Capture the cell that displays the provided text and extract its [x, y] central coordinate. 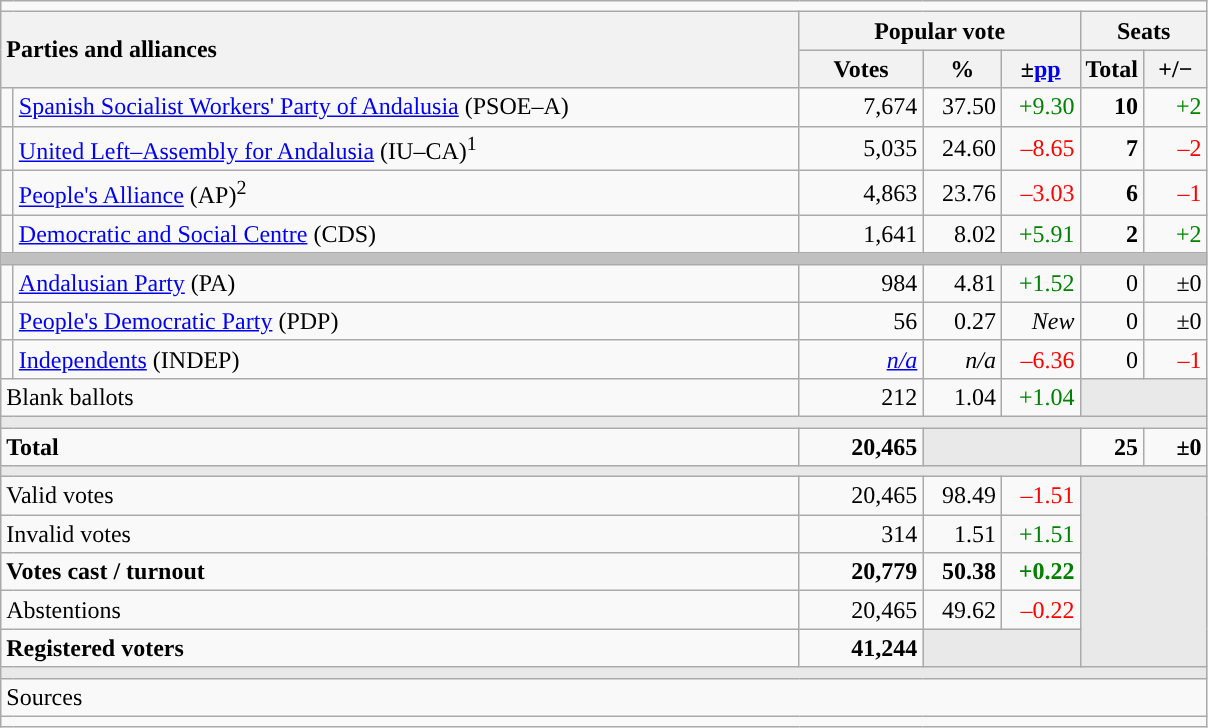
314 [861, 534]
24.60 [962, 148]
Registered voters [400, 648]
+/− [1176, 69]
–1.51 [1040, 496]
0.27 [962, 321]
+1.04 [1040, 397]
41,244 [861, 648]
23.76 [962, 194]
Blank ballots [400, 397]
37.50 [962, 107]
Independents (INDEP) [406, 359]
Seats [1144, 31]
–3.03 [1040, 194]
–0.22 [1040, 610]
7,674 [861, 107]
United Left–Assembly for Andalusia (IU–CA)1 [406, 148]
% [962, 69]
1,641 [861, 234]
6 [1112, 194]
4.81 [962, 283]
+9.30 [1040, 107]
8.02 [962, 234]
People's Democratic Party (PDP) [406, 321]
98.49 [962, 496]
Votes cast / turnout [400, 572]
984 [861, 283]
Parties and alliances [400, 50]
Spanish Socialist Workers' Party of Andalusia (PSOE–A) [406, 107]
4,863 [861, 194]
Invalid votes [400, 534]
49.62 [962, 610]
212 [861, 397]
Popular vote [940, 31]
–6.36 [1040, 359]
People's Alliance (AP)2 [406, 194]
Democratic and Social Centre (CDS) [406, 234]
Valid votes [400, 496]
+5.91 [1040, 234]
1.51 [962, 534]
Abstentions [400, 610]
10 [1112, 107]
±pp [1040, 69]
5,035 [861, 148]
1.04 [962, 397]
–8.65 [1040, 148]
20,779 [861, 572]
–2 [1176, 148]
Andalusian Party (PA) [406, 283]
Votes [861, 69]
25 [1112, 447]
+1.52 [1040, 283]
+0.22 [1040, 572]
New [1040, 321]
7 [1112, 148]
2 [1112, 234]
50.38 [962, 572]
56 [861, 321]
Sources [604, 697]
+1.51 [1040, 534]
